Search for the cell housing the specified text and yield its (X, Y) center coordinate. 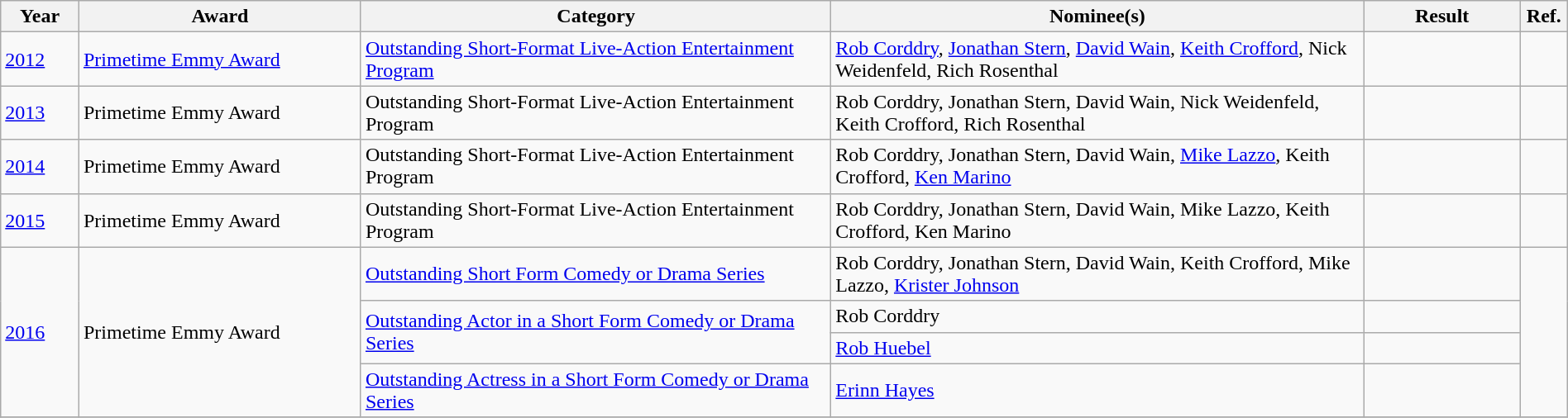
Rob Huebel (1097, 348)
2014 (40, 167)
2016 (40, 332)
Rob Corddry, Jonathan Stern, David Wain, Keith Crofford, Mike Lazzo, Krister Johnson (1097, 274)
Outstanding Actress in a Short Form Comedy or Drama Series (595, 390)
Erinn Hayes (1097, 390)
Rob Corddry, Jonathan Stern, David Wain, Nick Weidenfeld, Keith Crofford, Rich Rosenthal (1097, 112)
Outstanding Short Form Comedy or Drama Series (595, 274)
Outstanding Actor in a Short Form Comedy or Drama Series (595, 332)
Award (220, 17)
2015 (40, 220)
Category (595, 17)
Rob Corddry (1097, 316)
Rob Corddry, Jonathan Stern, David Wain, Keith Crofford, Nick Weidenfeld, Rich Rosenthal (1097, 59)
Year (40, 17)
2012 (40, 59)
Nominee(s) (1097, 17)
2013 (40, 112)
Ref. (1543, 17)
Result (1442, 17)
